Return [X, Y] of the center of cell containing provided text 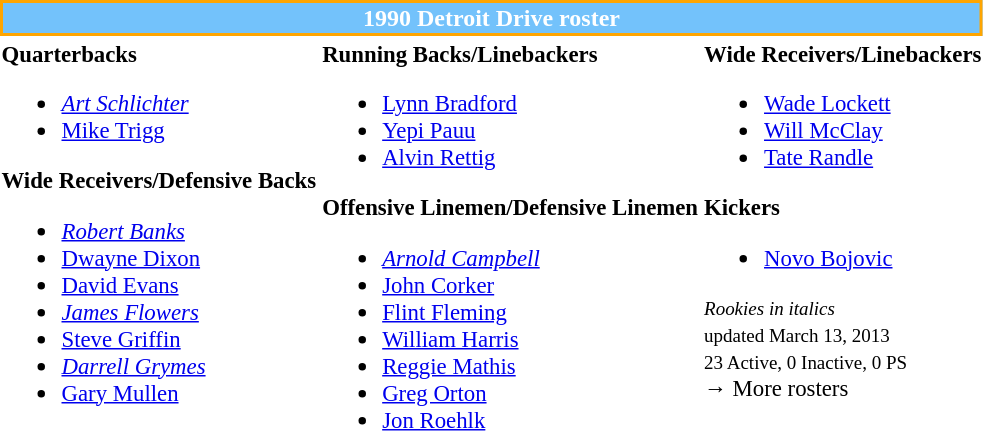
1990 Detroit Drive roster [492, 18]
